For the text-containing cell, return its midpoint in [X, Y] coordinate format. 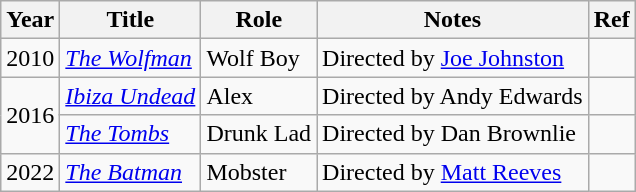
Directed by Dan Brownlie [453, 134]
Ref [612, 20]
The Batman [130, 172]
Directed by Matt Reeves [453, 172]
2022 [30, 172]
The Tombs [130, 134]
2010 [30, 58]
Role [259, 20]
Ibiza Undead [130, 96]
Mobster [259, 172]
Directed by Andy Edwards [453, 96]
Drunk Lad [259, 134]
Title [130, 20]
Directed by Joe Johnston [453, 58]
Wolf Boy [259, 58]
The Wolfman [130, 58]
Year [30, 20]
Alex [259, 96]
Notes [453, 20]
2016 [30, 115]
